Output the [X, Y] coordinate of the center of the cell containing the given text.  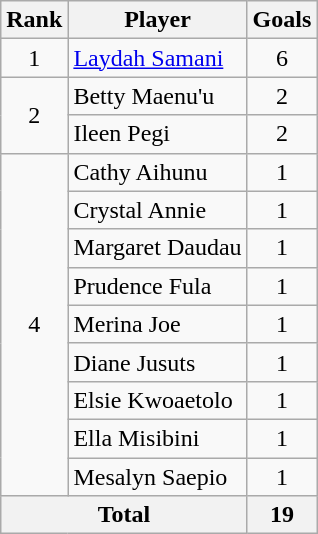
Ella Misibini [158, 438]
Elsie Kwoaetolo [158, 400]
Goals [282, 20]
6 [282, 58]
19 [282, 515]
Mesalyn Saepio [158, 477]
Crystal Annie [158, 210]
Margaret Daudau [158, 248]
4 [34, 324]
Prudence Fula [158, 286]
Player [158, 20]
Laydah Samani [158, 58]
Rank [34, 20]
Total [124, 515]
Diane Jusuts [158, 362]
Cathy Aihunu [158, 172]
Merina Joe [158, 324]
Ileen Pegi [158, 134]
Betty Maenu'u [158, 96]
